Detect which cell encompasses the target text, then output its [X, Y] center coordinate. 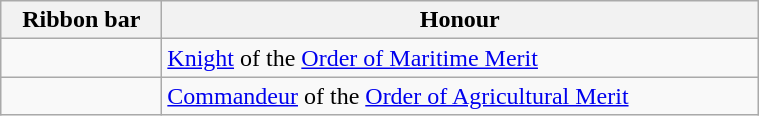
Commandeur of the Order of Agricultural Merit [460, 96]
Ribbon bar [82, 20]
Honour [460, 20]
Knight of the Order of Maritime Merit [460, 58]
